Scan for the cell matching the given text and deliver its (x, y) coordinate at center. 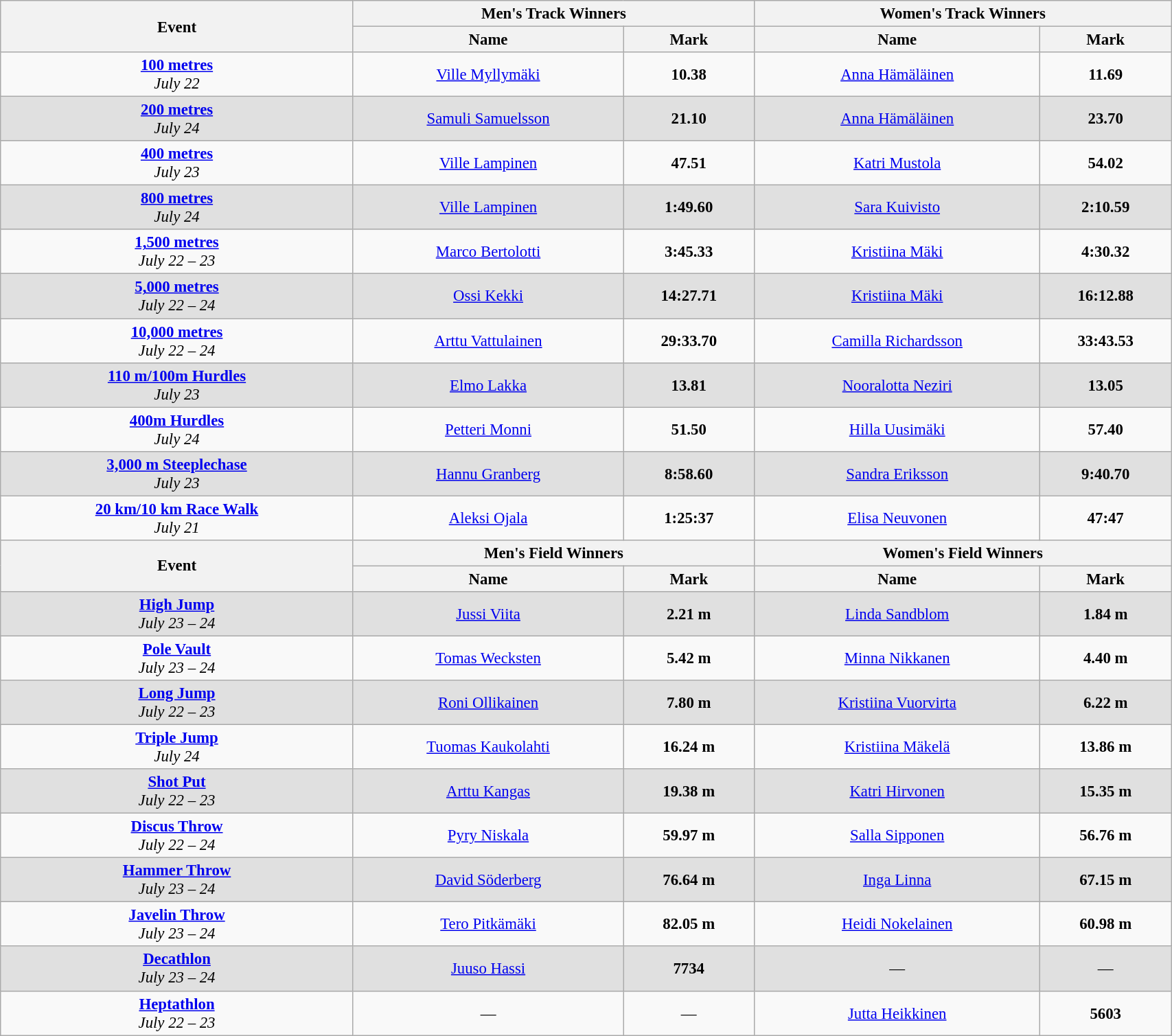
2.21 m (689, 614)
19.38 m (689, 791)
Tero Pitkämäki (487, 924)
10.38 (689, 74)
15.35 m (1105, 791)
56.76 m (1105, 836)
1:49.60 (689, 207)
Hannu Granberg (487, 474)
47:47 (1105, 518)
Jussi Viita (487, 614)
9:40.70 (1105, 474)
Marco Bertolotti (487, 251)
200 metresJuly 24 (177, 119)
60.98 m (1105, 924)
76.64 m (689, 880)
13.81 (689, 384)
High JumpJuly 23 – 24 (177, 614)
Juuso Hassi (487, 969)
Katri Hirvonen (897, 791)
Arttu Kangas (487, 791)
Samuli Samuelsson (487, 119)
51.50 (689, 430)
1:25:37 (689, 518)
67.15 m (1105, 880)
Tomas Wecksten (487, 658)
Inga Linna (897, 880)
21.10 (689, 119)
5,000 metresJuly 22 – 24 (177, 297)
5603 (1105, 1013)
7.80 m (689, 703)
800 metresJuly 24 (177, 207)
Arttu Vattulainen (487, 341)
57.40 (1105, 430)
1,500 metresJuly 22 – 23 (177, 251)
5.42 m (689, 658)
Elmo Lakka (487, 384)
Men's Field Winners (553, 553)
Jutta Heikkinen (897, 1013)
DecathlonJuly 23 – 24 (177, 969)
8:58.60 (689, 474)
13.05 (1105, 384)
2:10.59 (1105, 207)
1.84 m (1105, 614)
100 metresJuly 22 (177, 74)
Tuomas Kaukolahti (487, 747)
59.97 m (689, 836)
Hammer ThrowJuly 23 – 24 (177, 880)
Ville Myllymäki (487, 74)
13.86 m (1105, 747)
10,000 metresJuly 22 – 24 (177, 341)
4.40 m (1105, 658)
Salla Sipponen (897, 836)
Petteri Monni (487, 430)
Linda Sandblom (897, 614)
Aleksi Ojala (487, 518)
400m HurdlesJuly 24 (177, 430)
11.69 (1105, 74)
14:27.71 (689, 297)
400 metresJuly 23 (177, 163)
Hilla Uusimäki (897, 430)
110 m/100m HurdlesJuly 23 (177, 384)
Minna Nikkanen (897, 658)
3,000 m SteeplechaseJuly 23 (177, 474)
Shot PutJuly 22 – 23 (177, 791)
4:30.32 (1105, 251)
16:12.88 (1105, 297)
Triple JumpJuly 24 (177, 747)
Elisa Neuvonen (897, 518)
54.02 (1105, 163)
Pyry Niskala (487, 836)
Long JumpJuly 22 – 23 (177, 703)
23.70 (1105, 119)
Men's Track Winners (553, 14)
Discus ThrowJuly 22 – 24 (177, 836)
Camilla Richardsson (897, 341)
7734 (689, 969)
Heidi Nokelainen (897, 924)
HeptathlonJuly 22 – 23 (177, 1013)
47.51 (689, 163)
16.24 m (689, 747)
Pole VaultJuly 23 – 24 (177, 658)
Kristiina Vuorvirta (897, 703)
3:45.33 (689, 251)
David Söderberg (487, 880)
Ossi Kekki (487, 297)
Women's Track Winners (963, 14)
Kristiina Mäkelä (897, 747)
Katri Mustola (897, 163)
Women's Field Winners (963, 553)
Nooralotta Neziri (897, 384)
Sandra Eriksson (897, 474)
Roni Ollikainen (487, 703)
6.22 m (1105, 703)
20 km/10 km Race WalkJuly 21 (177, 518)
29:33.70 (689, 341)
33:43.53 (1105, 341)
82.05 m (689, 924)
Javelin ThrowJuly 23 – 24 (177, 924)
Sara Kuivisto (897, 207)
